From the cell containing the given text, extract its center point as [X, Y] coordinate. 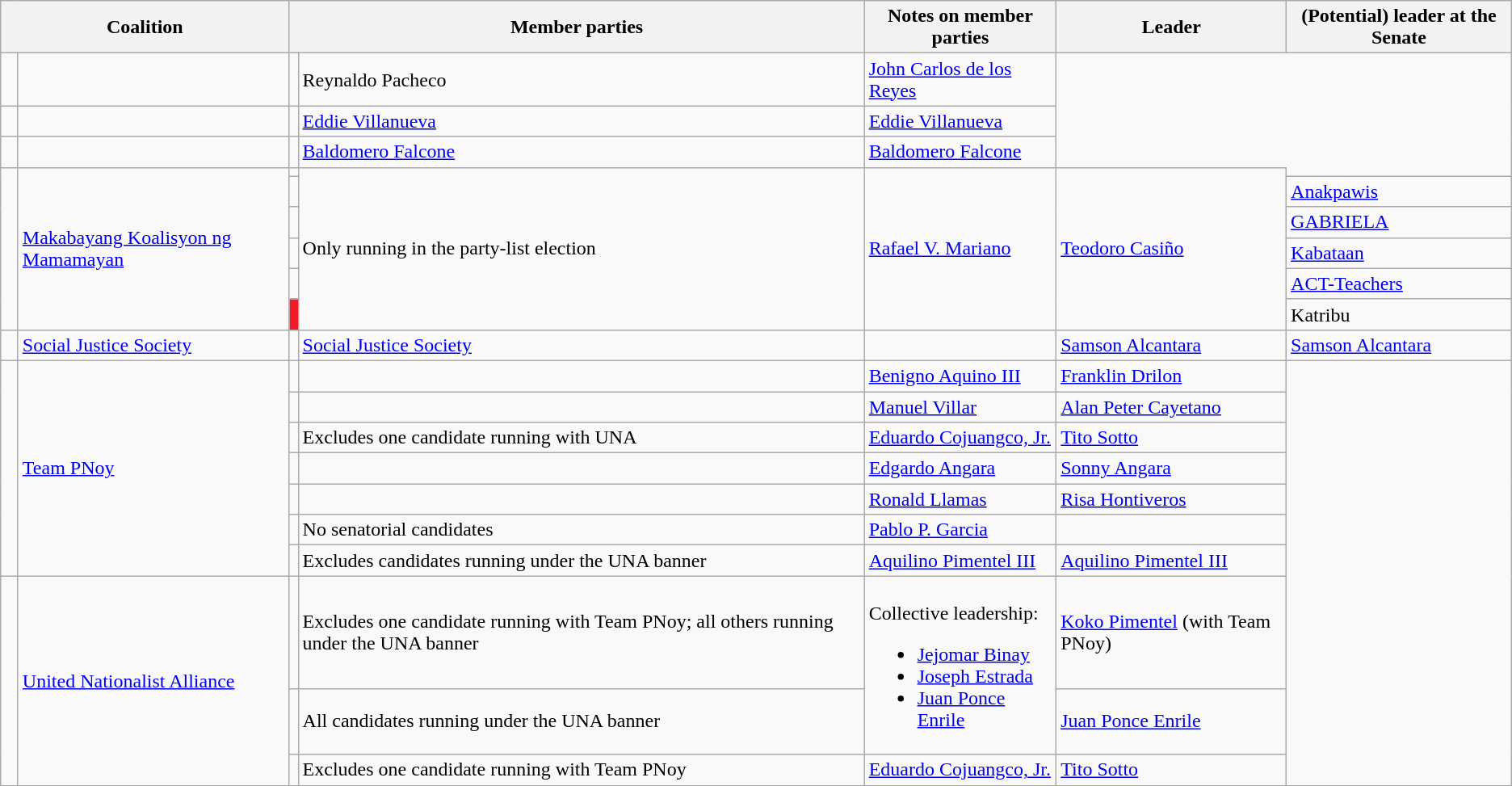
Manuel Villar [960, 406]
Risa Hontiveros [1171, 499]
(Potential) leader at the Senate [1399, 27]
Anakpawis [1399, 191]
Excludes one candidate running with Team PNoy; all others running under the UNA banner [582, 632]
Ronald Llamas [960, 499]
John Carlos de los Reyes [960, 79]
Team PNoy [153, 468]
Leader [1171, 27]
GABRIELA [1399, 222]
Kabataan [1399, 253]
Franklin Drilon [1171, 376]
Coalition [145, 27]
Katribu [1399, 314]
Teodoro Casiño [1171, 249]
Makabayang Koalisyon ng Mamamayan [153, 249]
United Nationalist Alliance [153, 680]
Sonny Angara [1171, 469]
Pablo P. Garcia [960, 530]
No senatorial candidates [582, 530]
Excludes candidates running under the UNA banner [582, 561]
Member parties [577, 27]
Reynaldo Pacheco [582, 79]
All candidates running under the UNA banner [582, 721]
Alan Peter Cayetano [1171, 406]
ACT-Teachers [1399, 284]
Collective leadership:Jejomar BinayJoseph EstradaJuan Ponce Enrile [960, 666]
Notes on member parties [960, 27]
Rafael V. Mariano [960, 249]
Koko Pimentel (with Team PNoy) [1171, 632]
Edgardo Angara [960, 469]
Only running in the party-list election [582, 249]
Excludes one candidate running with UNA [582, 438]
Excludes one candidate running with Team PNoy [582, 770]
Benigno Aquino III [960, 376]
Juan Ponce Enrile [1171, 721]
